Return the [X, Y] coordinate for the center point of the cell that contains the specified text.  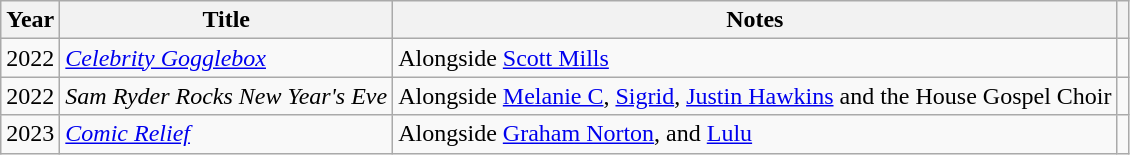
Comic Relief [226, 134]
Notes [755, 20]
Title [226, 20]
2023 [30, 134]
Alongside Melanie C, Sigrid, Justin Hawkins and the House Gospel Choir [755, 96]
Alongside Graham Norton, and Lulu [755, 134]
Celebrity Gogglebox [226, 58]
Year [30, 20]
Sam Ryder Rocks New Year's Eve [226, 96]
Alongside Scott Mills [755, 58]
